Find where the given text appears and provide that cell's center as (x, y) coordinate. 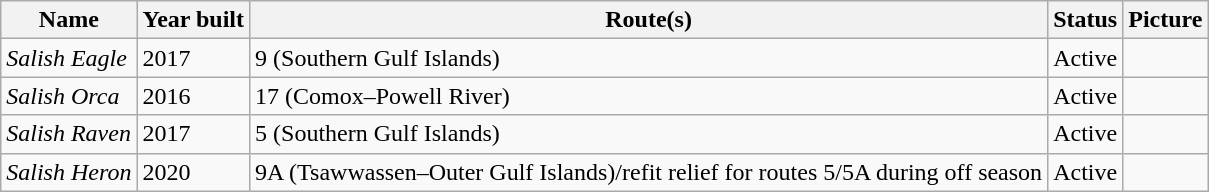
Picture (1166, 20)
Salish Eagle (69, 58)
Salish Orca (69, 96)
Salish Raven (69, 134)
Name (69, 20)
17 (Comox–Powell River) (649, 96)
Year built (194, 20)
Route(s) (649, 20)
2016 (194, 96)
Salish Heron (69, 172)
5 (Southern Gulf Islands) (649, 134)
Status (1086, 20)
9A (Tsawwassen–Outer Gulf Islands)/refit relief for routes 5/5A during off season (649, 172)
2020 (194, 172)
9 (Southern Gulf Islands) (649, 58)
